From the cell containing the given text, extract its center point as (X, Y) coordinate. 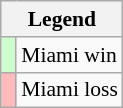
Miami win (70, 55)
Legend (62, 19)
Miami loss (70, 90)
